Extract the [X, Y] coordinate from the center of the cell holding the provided text.  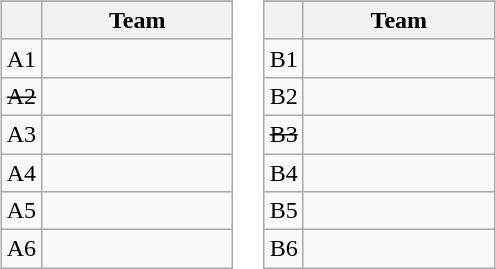
B5 [284, 211]
A2 [21, 96]
B2 [284, 96]
B4 [284, 173]
A5 [21, 211]
A6 [21, 249]
B3 [284, 134]
A3 [21, 134]
A1 [21, 58]
B1 [284, 58]
B6 [284, 249]
A4 [21, 173]
